Find where the given text appears and provide that cell's center as [x, y] coordinate. 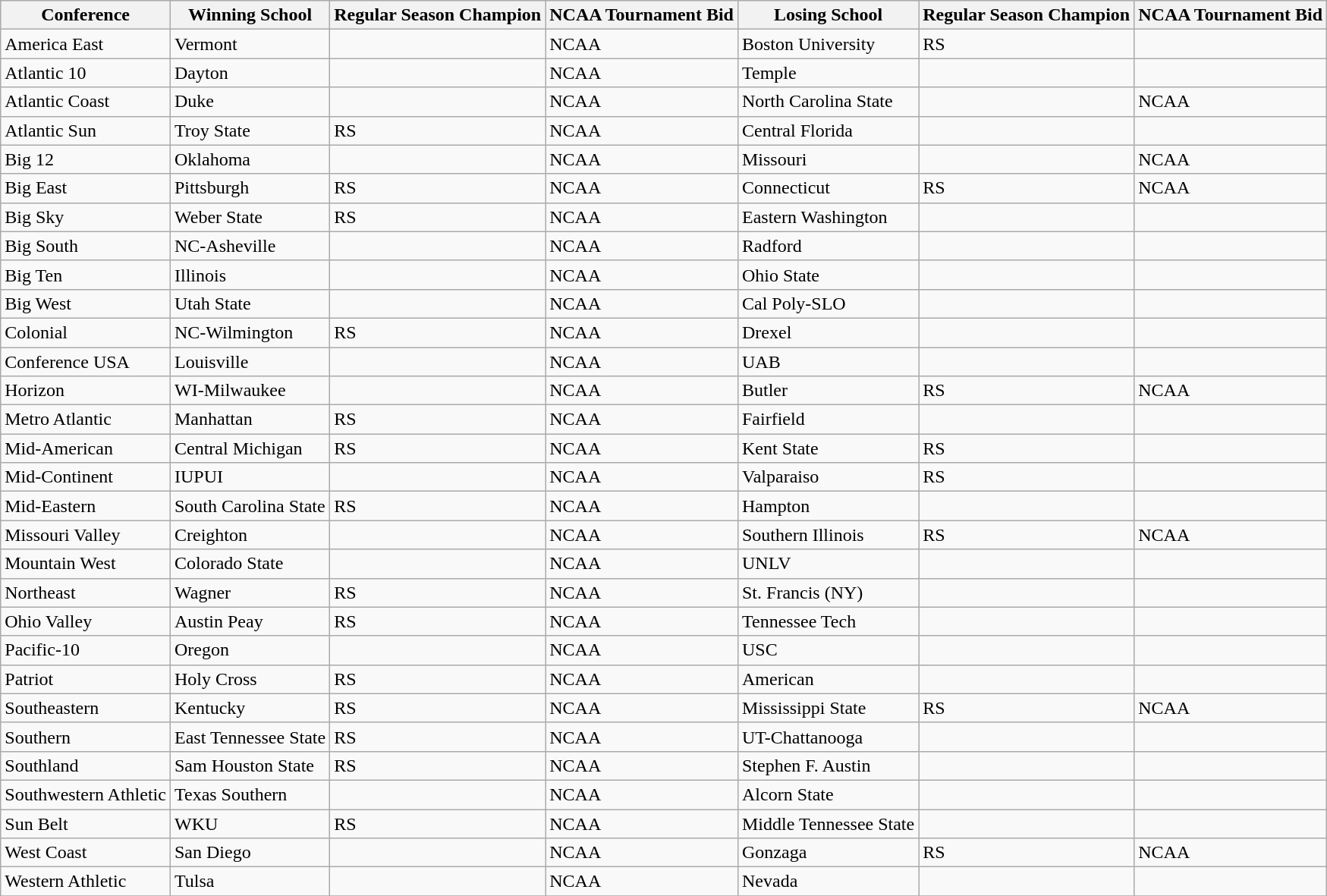
Atlantic 10 [86, 73]
WI-Milwaukee [250, 391]
Tulsa [250, 882]
Big 12 [86, 159]
Hampton [828, 506]
Alcorn State [828, 794]
NC-Wilmington [250, 332]
Dayton [250, 73]
Vermont [250, 44]
Creighton [250, 535]
Pacific-10 [86, 650]
Big Sky [86, 217]
North Carolina State [828, 102]
Duke [250, 102]
American [828, 679]
Conference [86, 15]
Utah State [250, 303]
Illinois [250, 275]
Metro Atlantic [86, 420]
Horizon [86, 391]
Manhattan [250, 420]
Eastern Washington [828, 217]
Drexel [828, 332]
Colorado State [250, 564]
Southern [86, 737]
Oklahoma [250, 159]
Atlantic Sun [86, 130]
Big Ten [86, 275]
Big South [86, 246]
Radford [828, 246]
Mississippi State [828, 708]
Connecticut [828, 188]
Troy State [250, 130]
Sun Belt [86, 823]
NC-Asheville [250, 246]
Valparaiso [828, 477]
UNLV [828, 564]
Central Michigan [250, 448]
Mid-Eastern [86, 506]
WKU [250, 823]
East Tennessee State [250, 737]
Colonial [86, 332]
America East [86, 44]
Central Florida [828, 130]
Conference USA [86, 362]
Ohio State [828, 275]
Fairfield [828, 420]
Austin Peay [250, 621]
Losing School [828, 15]
Southwestern Athletic [86, 794]
Butler [828, 391]
Gonzaga [828, 853]
Sam Houston State [250, 766]
Southland [86, 766]
IUPUI [250, 477]
Kent State [828, 448]
Tennessee Tech [828, 621]
Middle Tennessee State [828, 823]
Kentucky [250, 708]
Winning School [250, 15]
Holy Cross [250, 679]
Weber State [250, 217]
Western Athletic [86, 882]
St. Francis (NY) [828, 593]
Atlantic Coast [86, 102]
USC [828, 650]
Temple [828, 73]
Big West [86, 303]
Texas Southern [250, 794]
Wagner [250, 593]
Stephen F. Austin [828, 766]
Southern Illinois [828, 535]
Boston University [828, 44]
Southeastern [86, 708]
Missouri [828, 159]
Cal Poly-SLO [828, 303]
Patriot [86, 679]
UT-Chattanooga [828, 737]
Mid-American [86, 448]
Ohio Valley [86, 621]
Missouri Valley [86, 535]
Pittsburgh [250, 188]
West Coast [86, 853]
San Diego [250, 853]
Nevada [828, 882]
Northeast [86, 593]
Louisville [250, 362]
Mountain West [86, 564]
South Carolina State [250, 506]
Mid-Continent [86, 477]
Oregon [250, 650]
UAB [828, 362]
Big East [86, 188]
